Identify which cell holds the provided text, then report its (x, y) central coordinate. 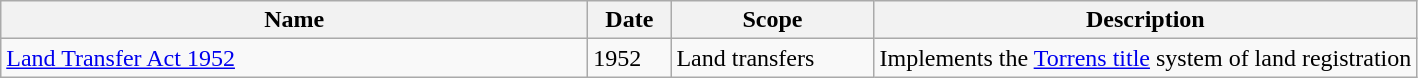
Name (294, 20)
Implements the Torrens title system of land registration (1146, 58)
Land transfers (772, 58)
Scope (772, 20)
Date (630, 20)
Land Transfer Act 1952 (294, 58)
Description (1146, 20)
1952 (630, 58)
